Extract the (X, Y) coordinate from the center of the cell holding the provided text.  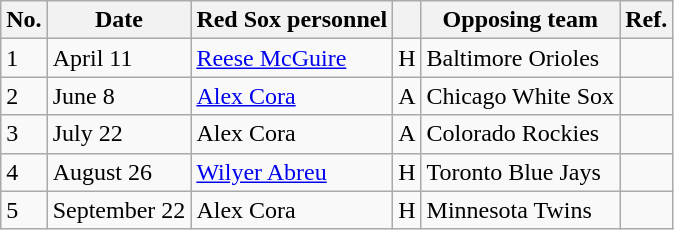
3 (24, 134)
Red Sox personnel (292, 20)
September 22 (119, 210)
Minnesota Twins (520, 210)
Baltimore Orioles (520, 58)
July 22 (119, 134)
August 26 (119, 172)
Ref. (646, 20)
2 (24, 96)
Wilyer Abreu (292, 172)
Reese McGuire (292, 58)
1 (24, 58)
No. (24, 20)
Colorado Rockies (520, 134)
April 11 (119, 58)
Chicago White Sox (520, 96)
5 (24, 210)
4 (24, 172)
Opposing team (520, 20)
June 8 (119, 96)
Toronto Blue Jays (520, 172)
Date (119, 20)
